From the cell containing the given text, extract its center point as (X, Y) coordinate. 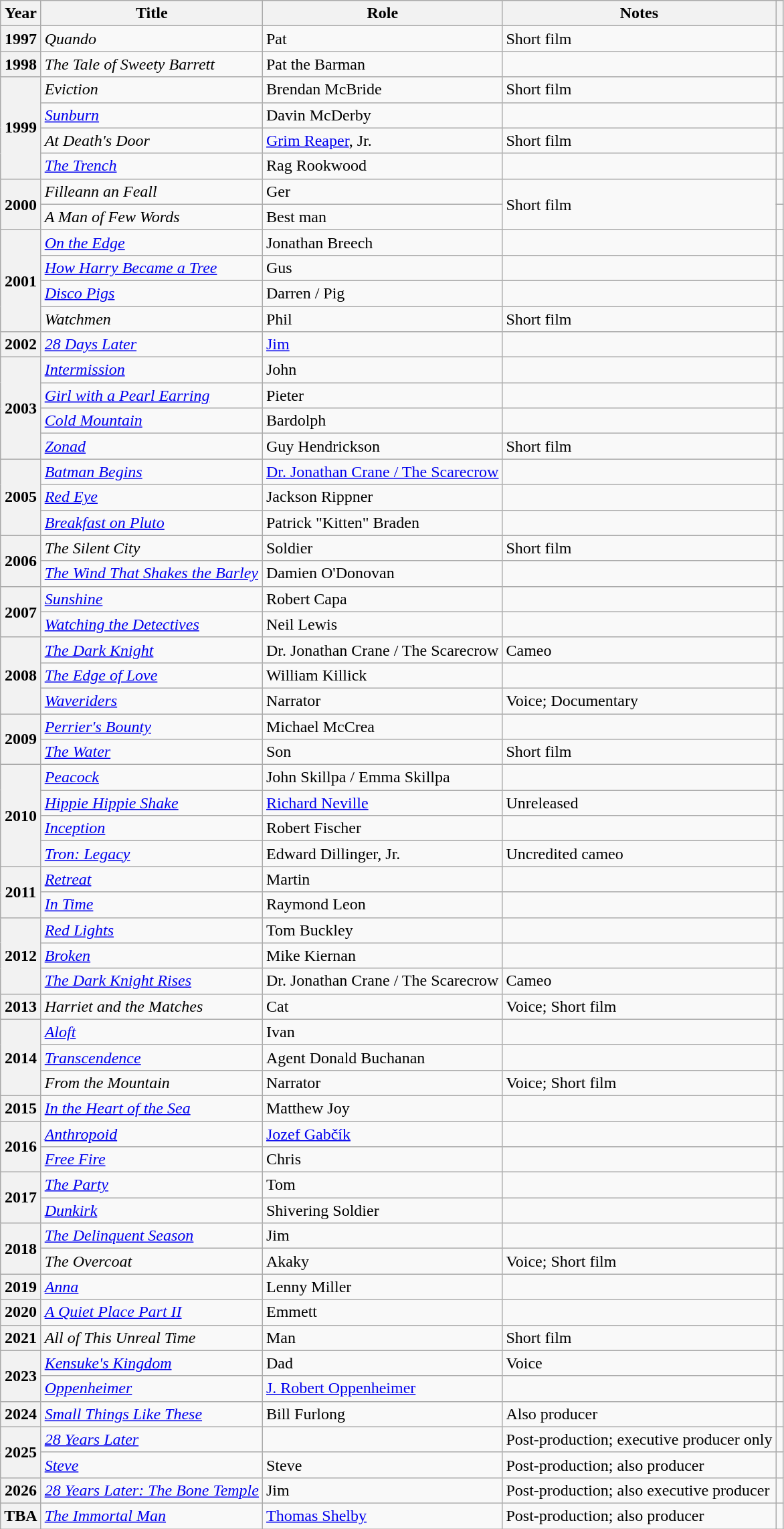
Tron: Legacy (151, 854)
Matthew Joy (382, 1108)
Bill Furlong (382, 1414)
28 Days Later (151, 345)
Rag Rookwood (382, 166)
Anthropoid (151, 1134)
Soldier (382, 548)
Tom Buckley (382, 930)
How Harry Became a Tree (151, 268)
Phil (382, 319)
Emmett (382, 1312)
Pat the Barman (382, 64)
Zonad (151, 446)
Title (151, 13)
John Skillpa / Emma Skillpa (382, 778)
Small Things Like These (151, 1414)
Davin McDerby (382, 115)
2016 (21, 1147)
Pieter (382, 395)
Man (382, 1338)
2023 (21, 1376)
Sunburn (151, 115)
1999 (21, 128)
Jackson Rippner (382, 497)
2012 (21, 956)
Gus (382, 268)
Intermission (151, 370)
Post-production; also executive producer (640, 1490)
Free Fire (151, 1160)
2001 (21, 280)
Akaky (382, 1261)
2025 (21, 1452)
Best man (382, 217)
The Overcoat (151, 1261)
Watching the Detectives (151, 624)
Filleann an Feall (151, 191)
Patrick "Kitten" Braden (382, 523)
The Immortal Man (151, 1516)
Hippie Hippie Shake (151, 803)
2014 (21, 1057)
Richard Neville (382, 803)
In the Heart of the Sea (151, 1108)
Lenny Miller (382, 1287)
Son (382, 752)
28 Years Later: The Bone Temple (151, 1490)
In Time (151, 905)
2000 (21, 204)
J. Robert Oppenheimer (382, 1388)
Edward Dillinger, Jr. (382, 854)
William Killick (382, 675)
Cat (382, 1006)
The Party (151, 1185)
Voice; Documentary (640, 701)
Broken (151, 956)
Robert Fischer (382, 828)
Inception (151, 828)
Michael McCrea (382, 726)
Uncredited cameo (640, 854)
2009 (21, 739)
Robert Capa (382, 599)
The Dark Knight Rises (151, 981)
Kensuke's Kingdom (151, 1363)
Dad (382, 1363)
Aloft (151, 1032)
Ivan (382, 1032)
John (382, 370)
Disco Pigs (151, 293)
Jonathan Breech (382, 242)
2011 (21, 892)
Ger (382, 191)
From the Mountain (151, 1083)
Harriet and the Matches (151, 1006)
2005 (21, 497)
A Man of Few Words (151, 217)
2019 (21, 1287)
Breakfast on Pluto (151, 523)
Perrier's Bounty (151, 726)
2018 (21, 1249)
Dunkirk (151, 1210)
Notes (640, 13)
The Dark Knight (151, 650)
Role (382, 13)
All of This Unreal Time (151, 1338)
Also producer (640, 1414)
Oppenheimer (151, 1388)
The Delinquent Season (151, 1236)
Shivering Soldier (382, 1210)
The Edge of Love (151, 675)
1998 (21, 64)
Thomas Shelby (382, 1516)
Darren / Pig (382, 293)
2021 (21, 1338)
Jozef Gabčík (382, 1134)
2015 (21, 1108)
2003 (21, 408)
Year (21, 13)
Red Eye (151, 497)
Chris (382, 1160)
28 Years Later (151, 1439)
Anna (151, 1287)
Raymond Leon (382, 905)
2008 (21, 675)
Quando (151, 39)
Peacock (151, 778)
Damien O'Donovan (382, 573)
Brendan McBride (382, 90)
Bardolph (382, 421)
The Trench (151, 166)
2002 (21, 345)
2013 (21, 1006)
2007 (21, 612)
A Quiet Place Part II (151, 1312)
Transcendence (151, 1057)
Neil Lewis (382, 624)
Cold Mountain (151, 421)
Batman Begins (151, 472)
On the Edge (151, 242)
Agent Donald Buchanan (382, 1057)
TBA (21, 1516)
Mike Kiernan (382, 956)
2026 (21, 1490)
Guy Hendrickson (382, 446)
Voice (640, 1363)
Eviction (151, 90)
The Silent City (151, 548)
Tom (382, 1185)
The Wind That Shakes the Barley (151, 573)
1997 (21, 39)
The Tale of Sweety Barrett (151, 64)
Watchmen (151, 319)
Waveriders (151, 701)
At Death's Door (151, 141)
2017 (21, 1198)
Sunshine (151, 599)
Unreleased (640, 803)
2006 (21, 561)
Post-production; executive producer only (640, 1439)
2024 (21, 1414)
Girl with a Pearl Earring (151, 395)
2020 (21, 1312)
2010 (21, 816)
Pat (382, 39)
Red Lights (151, 930)
Retreat (151, 879)
The Water (151, 752)
Martin (382, 879)
Grim Reaper, Jr. (382, 141)
